Identify which cell holds the provided text, then report its (x, y) central coordinate. 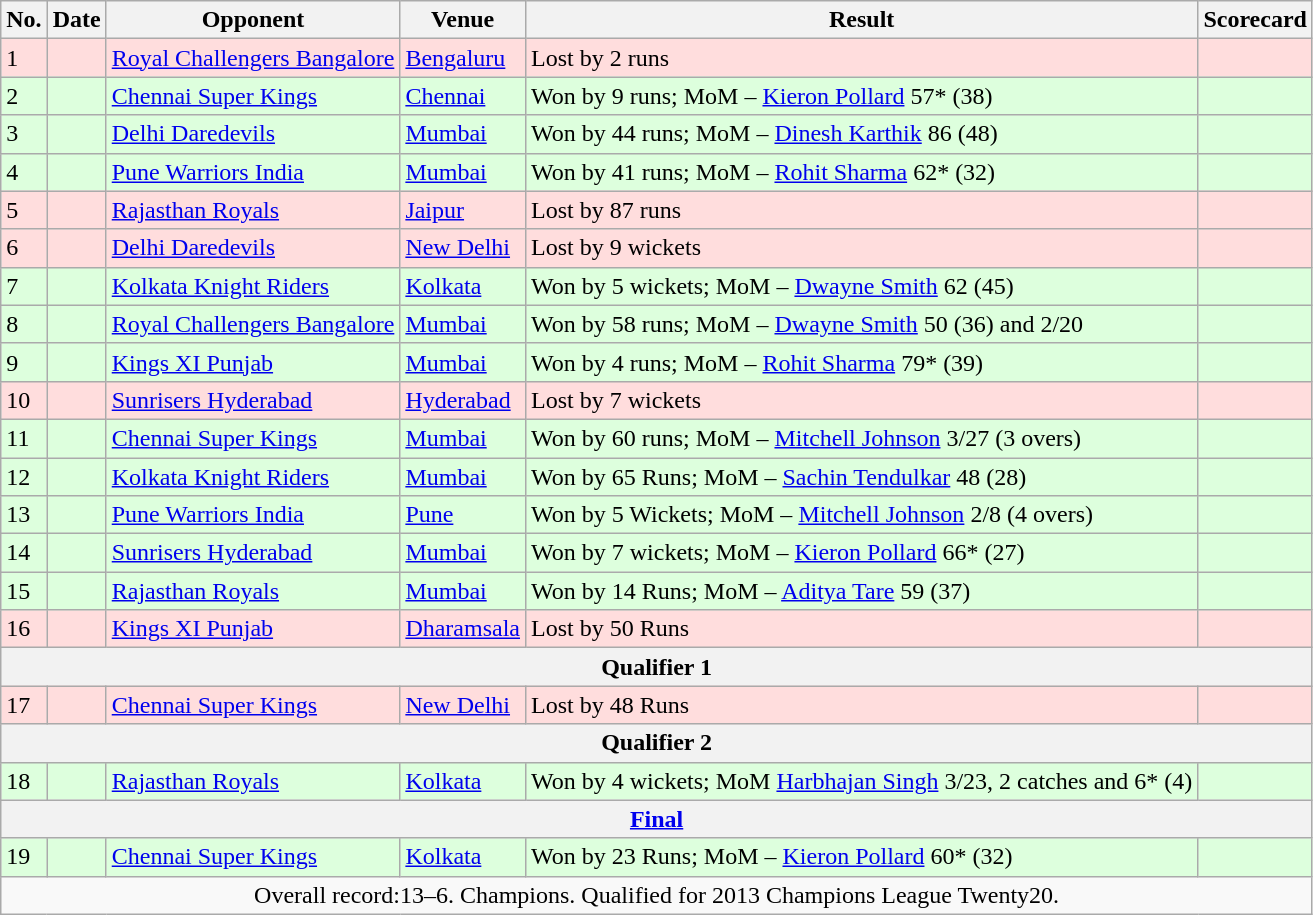
Won by 7 wickets; MoM – Kieron Pollard 66* (27) (862, 553)
9 (24, 362)
Lost by 2 runs (862, 58)
14 (24, 553)
Overall record:13–6. Champions. Qualified for 2013 Champions League Twenty20. (657, 895)
Hyderabad (463, 400)
Won by 58 runs; MoM – Dwayne Smith 50 (36) and 2/20 (862, 324)
7 (24, 286)
3 (24, 134)
Qualifier 2 (657, 743)
Won by 41 runs; MoM – Rohit Sharma 62* (32) (862, 172)
Won by 44 runs; MoM – Dinesh Karthik 86 (48) (862, 134)
Result (862, 20)
Won by 23 Runs; MoM – Kieron Pollard 60* (32) (862, 857)
No. (24, 20)
5 (24, 210)
8 (24, 324)
6 (24, 248)
Scorecard (1256, 20)
13 (24, 515)
Bengaluru (463, 58)
Lost by 7 wickets (862, 400)
Opponent (253, 20)
Won by 65 Runs; MoM – Sachin Tendulkar 48 (28) (862, 477)
12 (24, 477)
Lost by 48 Runs (862, 705)
Lost by 87 runs (862, 210)
Won by 4 runs; MoM – Rohit Sharma 79* (39) (862, 362)
Qualifier 1 (657, 667)
Dharamsala (463, 629)
18 (24, 781)
Chennai (463, 96)
Date (76, 20)
2 (24, 96)
Won by 5 Wickets; MoM – Mitchell Johnson 2/8 (4 overs) (862, 515)
16 (24, 629)
Won by 60 runs; MoM – Mitchell Johnson 3/27 (3 overs) (862, 438)
Won by 14 Runs; MoM – Aditya Tare 59 (37) (862, 591)
Venue (463, 20)
11 (24, 438)
19 (24, 857)
Pune (463, 515)
1 (24, 58)
10 (24, 400)
Won by 9 runs; MoM – Kieron Pollard 57* (38) (862, 96)
Won by 4 wickets; MoM Harbhajan Singh 3/23, 2 catches and 6* (4) (862, 781)
17 (24, 705)
Jaipur (463, 210)
Lost by 9 wickets (862, 248)
15 (24, 591)
Won by 5 wickets; MoM – Dwayne Smith 62 (45) (862, 286)
Final (657, 819)
4 (24, 172)
Lost by 50 Runs (862, 629)
